Provide the [x, y] coordinate of the cell's center where the given text is located.  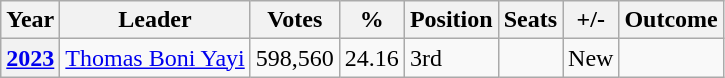
24.16 [372, 58]
598,560 [294, 58]
3rd [451, 58]
Year [30, 20]
Leader [155, 20]
Seats [530, 20]
New [591, 58]
+/- [591, 20]
Votes [294, 20]
Position [451, 20]
Thomas Boni Yayi [155, 58]
Outcome [671, 20]
% [372, 20]
2023 [30, 58]
